Scan for the cell matching the given text and deliver its (x, y) coordinate at center. 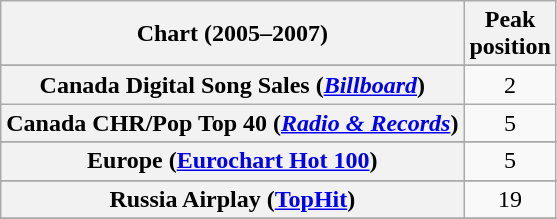
Canada Digital Song Sales (Billboard) (232, 85)
19 (510, 199)
Peakposition (510, 34)
Europe (Eurochart Hot 100) (232, 161)
Chart (2005–2007) (232, 34)
Russia Airplay (TopHit) (232, 199)
Canada CHR/Pop Top 40 (Radio & Records) (232, 123)
2 (510, 85)
